Pinpoint the cell where the given text exists, returning its (X, Y) midpoint coordinate. 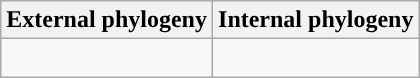
External phylogeny (107, 20)
Internal phylogeny (316, 20)
